Return (X, Y) of the center of cell containing provided text 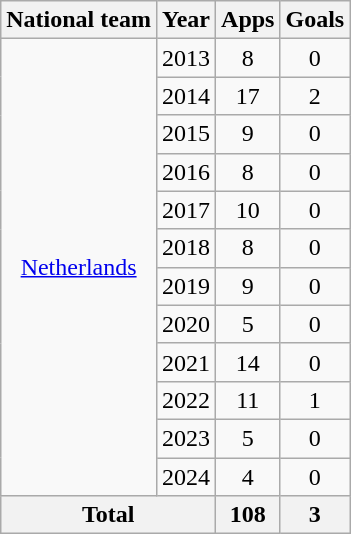
10 (248, 210)
11 (248, 400)
2022 (186, 400)
2015 (186, 134)
National team (79, 20)
Total (108, 515)
2019 (186, 286)
14 (248, 362)
2016 (186, 172)
2023 (186, 438)
Year (186, 20)
3 (315, 515)
2018 (186, 248)
2013 (186, 58)
2017 (186, 210)
Goals (315, 20)
17 (248, 96)
108 (248, 515)
1 (315, 400)
2014 (186, 96)
4 (248, 477)
2021 (186, 362)
2 (315, 96)
Apps (248, 20)
2024 (186, 477)
Netherlands (79, 268)
2020 (186, 324)
